Extract the [x, y] coordinate from the center of the cell holding the provided text.  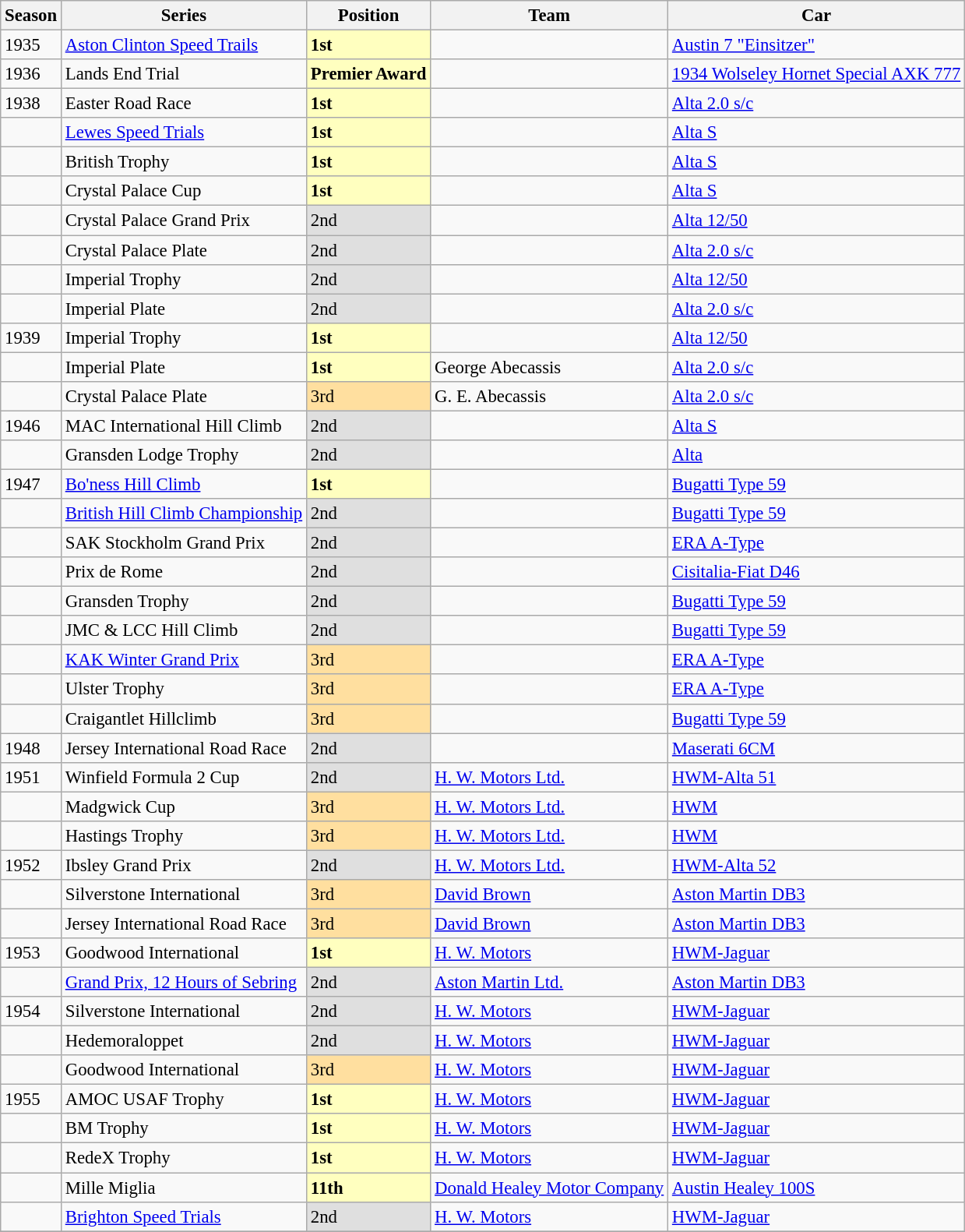
George Abecassis [550, 367]
11th [368, 1188]
Lands End Trial [184, 74]
JMC & LCC Hill Climb [184, 630]
Donald Healey Motor Company [550, 1188]
1936 [31, 74]
RedeX Trophy [184, 1158]
Car [816, 16]
Alta [816, 455]
Winfield Formula 2 Cup [184, 777]
Madgwick Cup [184, 807]
Austin 7 "Einsitzer" [816, 45]
Hastings Trophy [184, 836]
Mille Miglia [184, 1188]
Hedemoraloppet [184, 1041]
1948 [31, 748]
Crystal Palace Cup [184, 191]
Position [368, 16]
HWM-Alta 52 [816, 865]
HWM-Alta 51 [816, 777]
British Trophy [184, 162]
Maserati 6CM [816, 748]
MAC International Hill Climb [184, 425]
Premier Award [368, 74]
G. E. Abecassis [550, 397]
1955 [31, 1100]
Aston Clinton Speed Trails [184, 45]
Grand Prix, 12 Hours of Sebring [184, 983]
1952 [31, 865]
BM Trophy [184, 1129]
1951 [31, 777]
1935 [31, 45]
1938 [31, 104]
Gransden Trophy [184, 602]
Cisitalia-Fiat D46 [816, 572]
Prix de Rome [184, 572]
Team [550, 16]
AMOC USAF Trophy [184, 1100]
Crystal Palace Grand Prix [184, 221]
1953 [31, 953]
Lewes Speed Trials [184, 132]
British Hill Climb Championship [184, 514]
Ibsley Grand Prix [184, 865]
Gransden Lodge Trophy [184, 455]
1947 [31, 484]
SAK Stockholm Grand Prix [184, 543]
Series [184, 16]
Austin Healey 100S [816, 1188]
Craigantlet Hillclimb [184, 718]
Ulster Trophy [184, 690]
1946 [31, 425]
1939 [31, 337]
KAK Winter Grand Prix [184, 660]
1934 Wolseley Hornet Special AXK 777 [816, 74]
Aston Martin Ltd. [550, 983]
Season [31, 16]
Brighton Speed Trials [184, 1216]
Easter Road Race [184, 104]
Bo'ness Hill Climb [184, 484]
1954 [31, 1011]
